Search for the cell housing the specified text and yield its (X, Y) center coordinate. 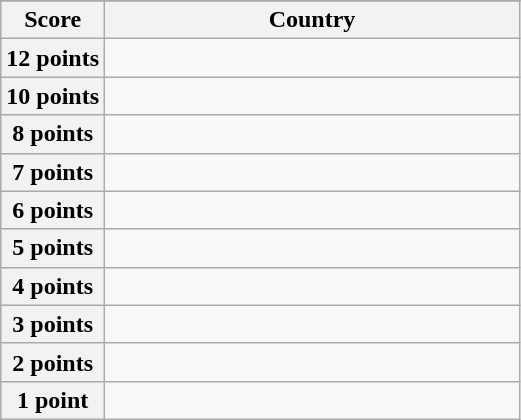
8 points (53, 134)
Score (53, 20)
3 points (53, 324)
Country (312, 20)
7 points (53, 172)
6 points (53, 210)
1 point (53, 400)
5 points (53, 248)
10 points (53, 96)
4 points (53, 286)
12 points (53, 58)
2 points (53, 362)
